From the cell containing the given text, extract its center point as [x, y] coordinate. 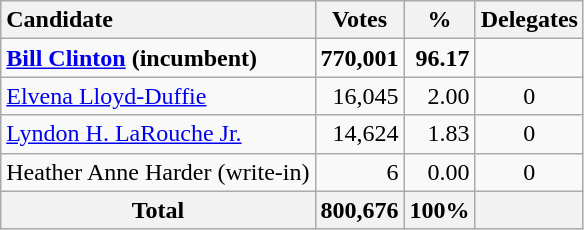
Bill Clinton (incumbent) [158, 58]
2.00 [440, 96]
0.00 [440, 172]
800,676 [360, 210]
100% [440, 210]
14,624 [360, 134]
Candidate [158, 20]
770,001 [360, 58]
16,045 [360, 96]
1.83 [440, 134]
Total [158, 210]
Delegates [529, 20]
Lyndon H. LaRouche Jr. [158, 134]
Votes [360, 20]
Heather Anne Harder (write-in) [158, 172]
Elvena Lloyd-Duffie [158, 96]
96.17 [440, 58]
6 [360, 172]
% [440, 20]
